Detect which cell encompasses the target text, then output its (X, Y) center coordinate. 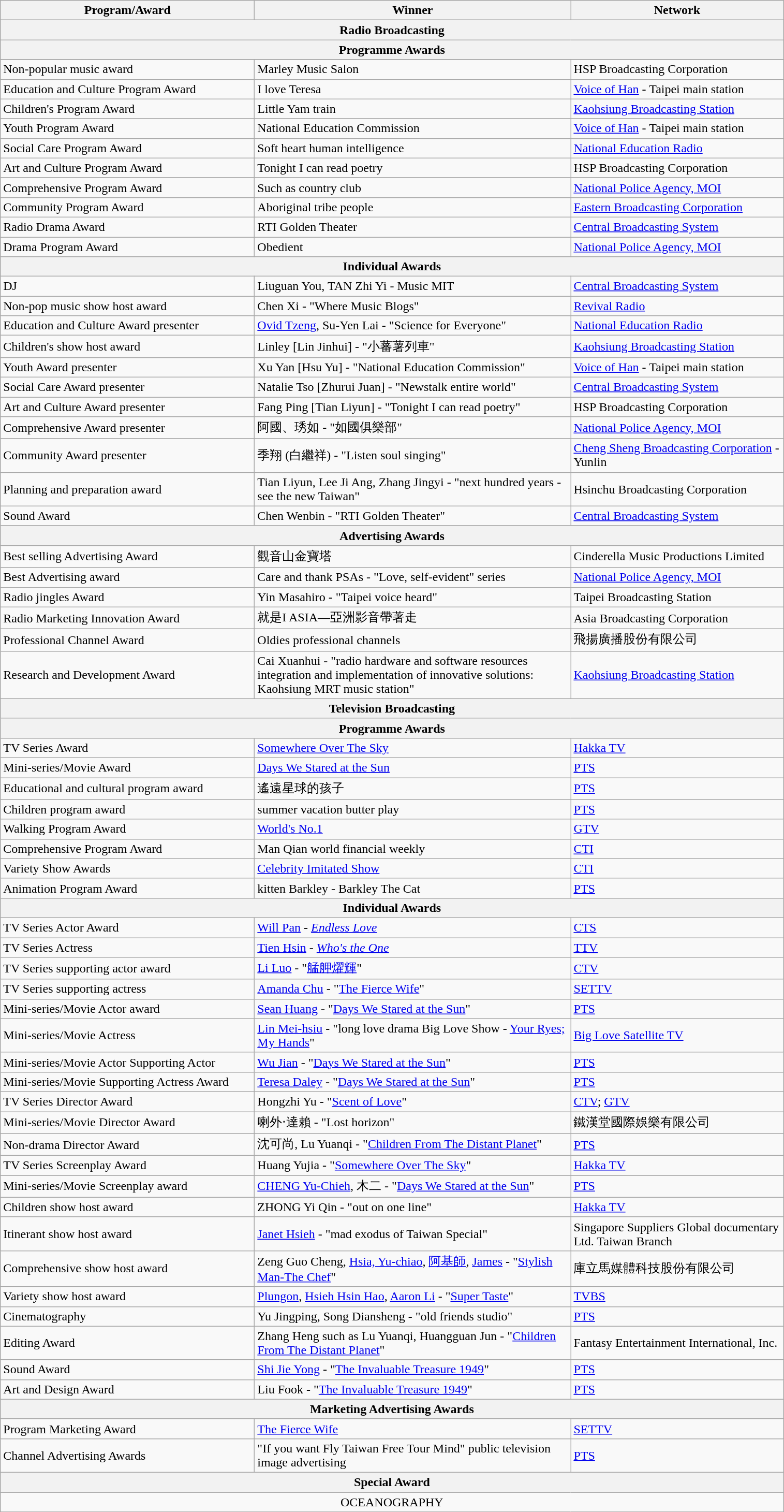
Oldies professional channels (413, 640)
TV Series supporting actress (127, 989)
Social Care Award presenter (127, 387)
Program/Award (127, 10)
Fantasy Entertainment International, Inc. (677, 1343)
Care and thank PSAs - "Love, self-evident" series (413, 577)
TVBS (677, 1297)
Children's Program Award (127, 109)
Best selling Advertising Award (127, 556)
Lin Mei-hsiu - "long love drama Big Love Show - Your Ryes; My Hands" (413, 1036)
Channel Advertising Awards (127, 1455)
Chen Xi - "Where Music Blogs" (413, 306)
Radio Marketing Innovation Award (127, 618)
Tonight I can read poetry (413, 168)
Animation Program Award (127, 888)
Zhang Heng such as Lu Yuanqi, Huangguan Jun - "Children From The Distant Planet" (413, 1343)
Wu Jian - "Days We Stared at the Sun" (413, 1062)
Children program award (127, 809)
I love Teresa (413, 89)
Mini-series/Movie Supporting Actress Award (127, 1082)
Art and Culture Program Award (127, 168)
Revival Radio (677, 306)
Research and Development Award (127, 675)
CTV; GTV (677, 1101)
The Fierce Wife (413, 1429)
CTS (677, 927)
Mini-series/Movie Director Award (127, 1123)
Hsinchu Broadcasting Corporation (677, 489)
Hongzhi Yu - "Scent of Love" (413, 1101)
Tian Liyun, Lee Ji Ang, Zhang Jingyi - "next hundred years - see the new Taiwan" (413, 489)
Shi Jie Yong - "The Invaluable Treasure 1949" (413, 1370)
Art and Design Award (127, 1389)
Education and Culture Program Award (127, 89)
DJ (127, 286)
沈可尚, Lu Yuanqi - "Children From The Distant Planet" (413, 1144)
Marketing Advertising Awards (392, 1409)
Celebrity Imitated Show (413, 868)
Mini-series/Movie Actor Supporting Actor (127, 1062)
Days We Stared at the Sun (413, 767)
Children show host award (127, 1207)
Network (677, 10)
Aboriginal tribe people (413, 207)
Tien Hsin - Who's the One (413, 947)
Editing Award (127, 1343)
TV Series Actress (127, 947)
Itinerant show host award (127, 1233)
Mini-series/Movie Actress (127, 1036)
Linley [Lin Jinhui] - "小蕃薯列車" (413, 347)
Zeng Guo Cheng, Hsia, Yu-chiao, 阿基師, James - "Stylish Man-The Chef" (413, 1269)
Man Qian world financial weekly (413, 849)
Huang Yujia - "Somewhere Over The Sky" (413, 1166)
Variety show host award (127, 1297)
Community Program Award (127, 207)
Amanda Chu - "The Fierce Wife" (413, 989)
Such as country club (413, 187)
OCEANOGRAPHY (392, 1502)
TV Series Award (127, 748)
Non-pop music show host award (127, 306)
Cheng Sheng Broadcasting Corporation - Yunlin (677, 456)
Winner (413, 10)
Variety Show Awards (127, 868)
Teresa Daley - "Days We Stared at the Sun" (413, 1082)
CHENG Yu-Chieh, 木二 - "Days We Stared at the Sun" (413, 1187)
Janet Hsieh - "mad exodus of Taiwan Special" (413, 1233)
Planning and preparation award (127, 489)
Educational and cultural program award (127, 789)
Best Advertising award (127, 577)
Singapore Suppliers Global documentary Ltd. Taiwan Branch (677, 1233)
Marley Music Salon (413, 69)
Soft heart human intelligence (413, 148)
Community Award presenter (127, 456)
Eastern Broadcasting Corporation (677, 207)
Somewhere Over The Sky (413, 748)
Plungon, Hsieh Hsin Hao, Aaron Li - "Super Taste" (413, 1297)
Xu Yan [Hsu Yu] - "National Education Commission" (413, 367)
Youth Award presenter (127, 367)
Cinematography (127, 1316)
kitten Barkley - Barkley The Cat (413, 888)
GTV (677, 829)
Children's show host award (127, 347)
Social Care Program Award (127, 148)
Taipei Broadcasting Station (677, 597)
Drama Program Award (127, 247)
Chen Wenbin - "RTI Golden Theater" (413, 516)
Little Yam train (413, 109)
TV Series supporting actor award (127, 968)
Comprehensive Award presenter (127, 428)
National Education Commission (413, 128)
summer vacation butter play (413, 809)
Education and Culture Award presenter (127, 326)
就是I ASIA—亞洲影音帶著走 (413, 618)
Radio Drama Award (127, 227)
Radio Broadcasting (392, 30)
Cinderella Music Productions Limited (677, 556)
Mini-series/Movie Actor award (127, 1009)
Mini-series/Movie Award (127, 767)
Television Broadcasting (392, 708)
Walking Program Award (127, 829)
ZHONG Yi Qin - "out on one line" (413, 1207)
Ovid Tzeng, Su-Yen Lai - "Science for Everyone" (413, 326)
喇外‧達賴 - "Lost horizon" (413, 1123)
Liuguan You, TAN Zhi Yi - Music MIT (413, 286)
Will Pan - Endless Love (413, 927)
季翔 (白繼祥) - "Listen soul singing" (413, 456)
World's No.1 (413, 829)
Program Marketing Award (127, 1429)
"If you want Fly Taiwan Free Tour Mind" public television image advertising (413, 1455)
阿國、琇如 - "如國俱樂部" (413, 428)
Advertising Awards (392, 535)
Big Love Satellite TV (677, 1036)
Natalie Tso [Zhurui Juan] - "Newstalk entire world" (413, 387)
Yu Jingping, Song Diansheng - "old friends studio" (413, 1316)
TV Series Actor Award (127, 927)
遙遠星球的孩子 (413, 789)
觀音山金寶塔 (413, 556)
Non-popular music award (127, 69)
Youth Program Award (127, 128)
Cai Xuanhui - "radio hardware and software resources integration and implementation of innovative solutions: Kaohsiung MRT music station" (413, 675)
Professional Channel Award (127, 640)
Li Luo - "艋舺燿輝" (413, 968)
Radio jingles Award (127, 597)
Fang Ping [Tian Liyun] - "Tonight I can read poetry" (413, 406)
Special Award (392, 1482)
TV Series Director Award (127, 1101)
Non-drama Director Award (127, 1144)
Liu Fook - "The Invaluable Treasure 1949" (413, 1389)
TV Series Screenplay Award (127, 1166)
TTV (677, 947)
Comprehensive show host award (127, 1269)
Art and Culture Award presenter (127, 406)
RTI Golden Theater (413, 227)
庫立馬媒體科技股份有限公司 (677, 1269)
Yin Masahiro - "Taipei voice heard" (413, 597)
Sean Huang - "Days We Stared at the Sun" (413, 1009)
鐵漢堂國際娛樂有限公司 (677, 1123)
CTV (677, 968)
Asia Broadcasting Corporation (677, 618)
飛揚廣播股份有限公司 (677, 640)
Obedient (413, 247)
Mini-series/Movie Screenplay award (127, 1187)
